Pinpoint the cell where the given text exists, returning its [X, Y] midpoint coordinate. 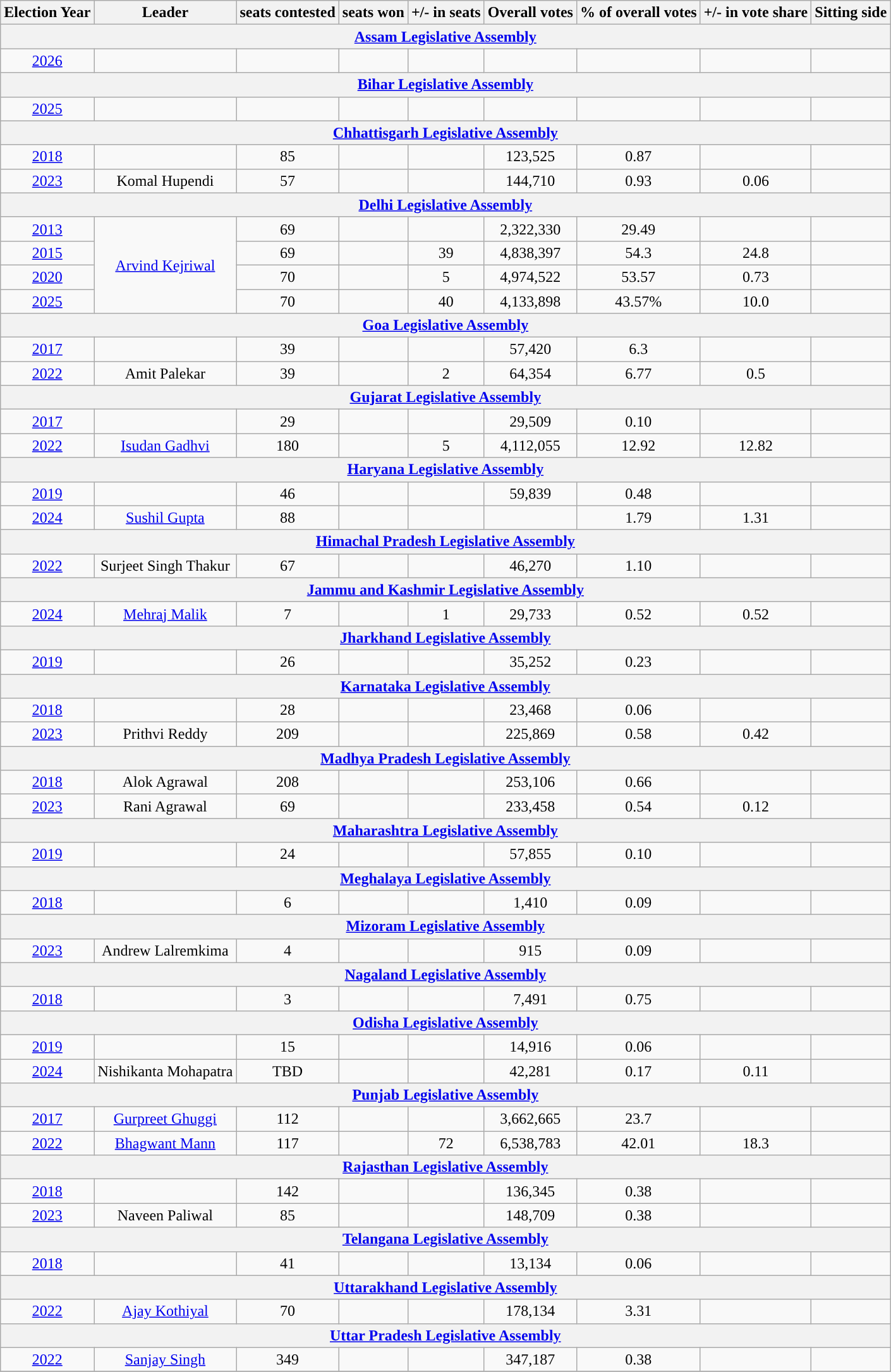
0.93 [638, 181]
Bihar Legislative Assembly [445, 85]
29.49 [638, 229]
% of overall votes [638, 13]
Delhi Legislative Assembly [445, 205]
142 [288, 1191]
2026 [47, 61]
Amit Palekar [166, 373]
seats contested [288, 13]
123,525 [530, 157]
Alok Agrawal [166, 782]
Surjeet Singh Thakur [166, 566]
Jharkhand Legislative Assembly [445, 638]
4,133,898 [530, 301]
1.31 [756, 518]
225,869 [530, 734]
12.82 [756, 446]
0.12 [756, 806]
0.11 [756, 1071]
Nagaland Legislative Assembly [445, 974]
59,839 [530, 494]
0.23 [638, 662]
29,733 [530, 614]
7 [288, 614]
Assam Legislative Assembly [445, 37]
6,538,783 [530, 1143]
Arvind Kejriwal [166, 265]
178,134 [530, 1311]
Naveen Paliwal [166, 1215]
42.01 [638, 1143]
3.31 [638, 1311]
208 [288, 782]
2020 [47, 277]
+/- in vote share [756, 13]
Bhagwant Mann [166, 1143]
347,187 [530, 1359]
Madhya Pradesh Legislative Assembly [445, 758]
72 [446, 1143]
41 [288, 1263]
3 [288, 999]
Odisha Legislative Assembly [445, 1023]
40 [446, 301]
136,345 [530, 1191]
67 [288, 566]
Uttarakhand Legislative Assembly [445, 1287]
57 [288, 181]
Gurpreet Ghuggi [166, 1119]
0.42 [756, 734]
Haryana Legislative Assembly [445, 470]
Komal Hupendi [166, 181]
117 [288, 1143]
0.48 [638, 494]
Prithvi Reddy [166, 734]
29 [288, 422]
4,838,397 [530, 253]
Gujarat Legislative Assembly [445, 398]
Sushil Gupta [166, 518]
12.92 [638, 446]
253,106 [530, 782]
0.66 [638, 782]
209 [288, 734]
53.57 [638, 277]
29,509 [530, 422]
15 [288, 1047]
Uttar Pradesh Legislative Assembly [445, 1335]
18.3 [756, 1143]
0.5 [756, 373]
Maharashtra Legislative Assembly [445, 830]
64,354 [530, 373]
Overall votes [530, 13]
24.8 [756, 253]
24 [288, 854]
Telangana Legislative Assembly [445, 1239]
0.58 [638, 734]
0.75 [638, 999]
6 [288, 902]
3,662,665 [530, 1119]
915 [530, 950]
88 [288, 518]
Ajay Kothiyal [166, 1311]
2 [446, 373]
43.57% [638, 301]
Rani Agrawal [166, 806]
349 [288, 1359]
2013 [47, 229]
Mizoram Legislative Assembly [445, 926]
10.0 [756, 301]
Nishikanta Mohapatra [166, 1071]
2,322,330 [530, 229]
46,270 [530, 566]
14,916 [530, 1047]
13,134 [530, 1263]
0.54 [638, 806]
0.17 [638, 1071]
42,281 [530, 1071]
23,468 [530, 710]
Sanjay Singh [166, 1359]
Chhattisgarh Legislative Assembly [445, 133]
4,112,055 [530, 446]
Karnataka Legislative Assembly [445, 686]
28 [288, 710]
6.77 [638, 373]
54.3 [638, 253]
Sitting side [851, 13]
4 [288, 950]
7,491 [530, 999]
1 [446, 614]
112 [288, 1119]
180 [288, 446]
Himachal Pradesh Legislative Assembly [445, 542]
46 [288, 494]
233,458 [530, 806]
Jammu and Kashmir Legislative Assembly [445, 590]
57,420 [530, 349]
57,855 [530, 854]
0.73 [756, 277]
23.7 [638, 1119]
Isudan Gadhvi [166, 446]
Goa Legislative Assembly [445, 325]
35,252 [530, 662]
Punjab Legislative Assembly [445, 1095]
Meghalaya Legislative Assembly [445, 878]
1.10 [638, 566]
144,710 [530, 181]
1,410 [530, 902]
Andrew Lalremkima [166, 950]
Election Year [47, 13]
148,709 [530, 1215]
+/- in seats [446, 13]
Leader [166, 13]
Rajasthan Legislative Assembly [445, 1167]
2015 [47, 253]
seats won [373, 13]
26 [288, 662]
0.87 [638, 157]
1.79 [638, 518]
Mehraj Malik [166, 614]
4,974,522 [530, 277]
6.3 [638, 349]
TBD [288, 1071]
